Pinpoint the cell where the given text exists, returning its [x, y] midpoint coordinate. 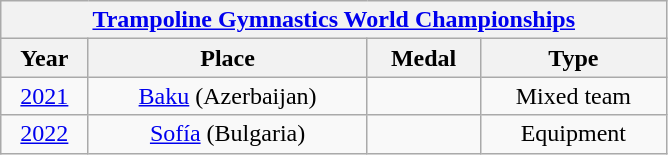
Medal [424, 58]
Equipment [574, 134]
Place [228, 58]
Baku (Azerbaijan) [228, 96]
Year [44, 58]
Trampoline Gymnastics World Championships [334, 20]
2021 [44, 96]
Sofía (Bulgaria) [228, 134]
2022 [44, 134]
Mixed team [574, 96]
Type [574, 58]
